Detect which cell encompasses the target text, then output its [X, Y] center coordinate. 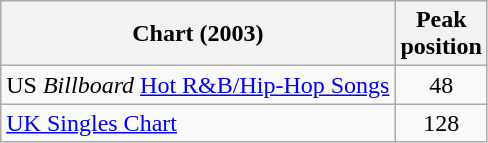
US Billboard Hot R&B/Hip-Hop Songs [198, 85]
48 [441, 85]
128 [441, 123]
UK Singles Chart [198, 123]
Chart (2003) [198, 34]
Peakposition [441, 34]
